For the text-containing cell, return its midpoint in (X, Y) coordinate format. 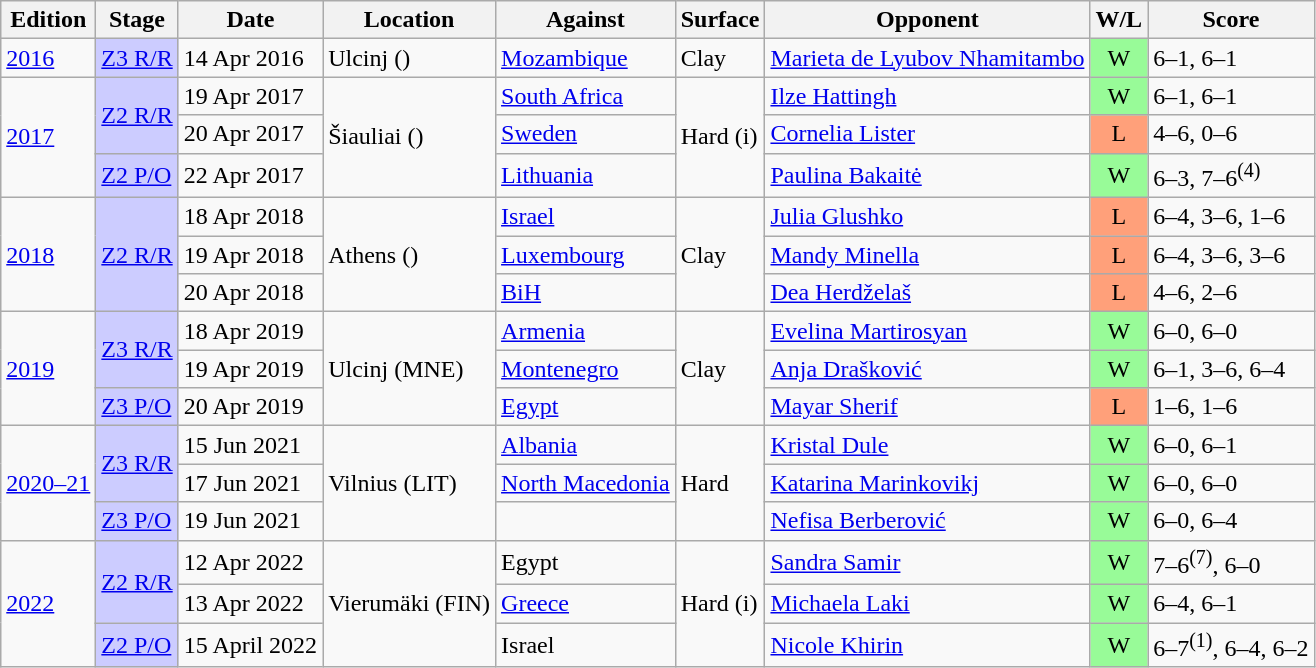
Athens () (410, 255)
6–1, 3–6, 6–4 (1231, 369)
Location (410, 20)
20 Apr 2019 (250, 407)
Score (1231, 20)
Nicole Khirin (928, 646)
Šiauliai () (410, 138)
1–6, 1–6 (1231, 407)
15 Jun 2021 (250, 445)
6–4, 6–1 (1231, 604)
Katarina Marinkovikj (928, 483)
20 Apr 2018 (250, 293)
19 Jun 2021 (250, 521)
22 Apr 2017 (250, 176)
19 Apr 2019 (250, 369)
18 Apr 2019 (250, 331)
Kristal Dule (928, 445)
Stage (137, 20)
Michaela Laki (928, 604)
Vilnius (LIT) (410, 483)
Montenegro (586, 369)
Sandra Samir (928, 562)
2019 (48, 369)
18 Apr 2018 (250, 217)
South Africa (586, 96)
Opponent (928, 20)
Marieta de Lyubov Nhamitambo (928, 58)
13 Apr 2022 (250, 604)
2022 (48, 604)
BiH (586, 293)
Surface (720, 20)
12 Apr 2022 (250, 562)
Ilze Hattingh (928, 96)
Ulcinj (MNE) (410, 369)
Hard (720, 483)
Lithuania (586, 176)
Vierumäki (FIN) (410, 604)
15 April 2022 (250, 646)
7–6(7), 6–0 (1231, 562)
Evelina Martirosyan (928, 331)
2016 (48, 58)
Sweden (586, 134)
6–4, 3–6, 1–6 (1231, 217)
6–7(1), 6–4, 6–2 (1231, 646)
2020–21 (48, 483)
Armenia (586, 331)
20 Apr 2017 (250, 134)
Cornelia Lister (928, 134)
6–4, 3–6, 3–6 (1231, 255)
19 Apr 2017 (250, 96)
Ulcinj () (410, 58)
Against (586, 20)
Anja Drašković (928, 369)
Edition (48, 20)
Paulina Bakaitė (928, 176)
North Macedonia (586, 483)
14 Apr 2016 (250, 58)
6–3, 7–6(4) (1231, 176)
Nefisa Berberović (928, 521)
Date (250, 20)
4–6, 0–6 (1231, 134)
6–0, 6–4 (1231, 521)
Mandy Minella (928, 255)
Mozambique (586, 58)
4–6, 2–6 (1231, 293)
Albania (586, 445)
6–0, 6–1 (1231, 445)
19 Apr 2018 (250, 255)
Greece (586, 604)
2018 (48, 255)
Dea Herdželaš (928, 293)
2017 (48, 138)
17 Jun 2021 (250, 483)
W/L (1119, 20)
Julia Glushko (928, 217)
Luxembourg (586, 255)
Mayar Sherif (928, 407)
